Provide the (X, Y) coordinate of the cell's center where the given text is located.  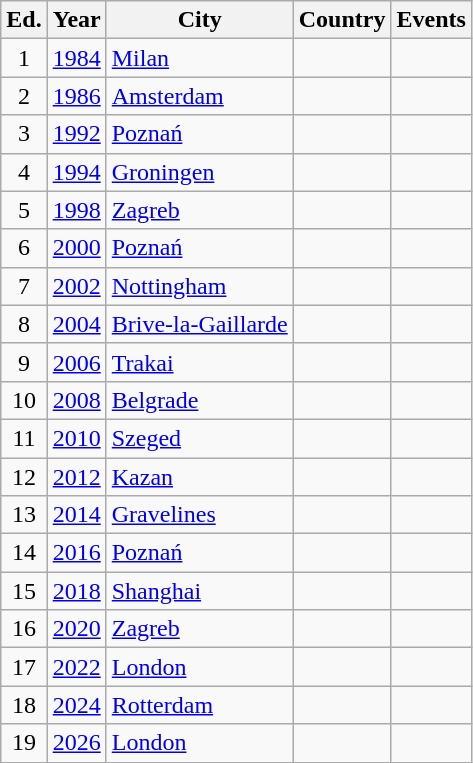
11 (24, 438)
2024 (76, 705)
Events (431, 20)
Trakai (200, 362)
Belgrade (200, 400)
Ed. (24, 20)
12 (24, 477)
2 (24, 96)
2000 (76, 248)
2018 (76, 591)
Rotterdam (200, 705)
Shanghai (200, 591)
15 (24, 591)
2002 (76, 286)
9 (24, 362)
Country (342, 20)
2008 (76, 400)
Szeged (200, 438)
Amsterdam (200, 96)
16 (24, 629)
2012 (76, 477)
6 (24, 248)
8 (24, 324)
Brive-la-Gaillarde (200, 324)
2006 (76, 362)
13 (24, 515)
2004 (76, 324)
19 (24, 743)
1986 (76, 96)
Groningen (200, 172)
2010 (76, 438)
7 (24, 286)
17 (24, 667)
Milan (200, 58)
Nottingham (200, 286)
5 (24, 210)
14 (24, 553)
Kazan (200, 477)
3 (24, 134)
2016 (76, 553)
18 (24, 705)
1998 (76, 210)
City (200, 20)
1984 (76, 58)
4 (24, 172)
2020 (76, 629)
1 (24, 58)
1992 (76, 134)
1994 (76, 172)
Year (76, 20)
2014 (76, 515)
10 (24, 400)
Gravelines (200, 515)
2026 (76, 743)
2022 (76, 667)
